Detect which cell encompasses the target text, then output its [X, Y] center coordinate. 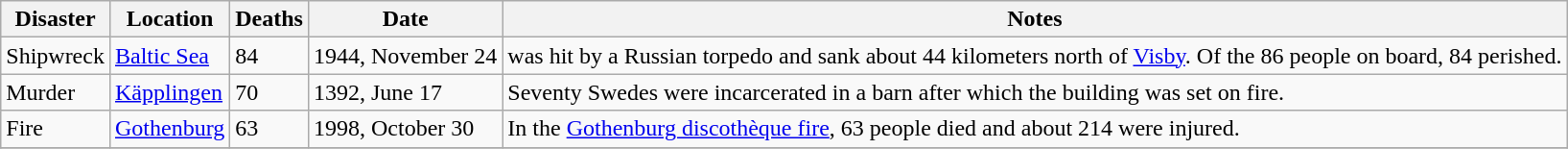
was hit by a Russian torpedo and sank about 44 kilometers north of Visby. Of the 86 people on board, 84 perished. [1035, 56]
1392, June 17 [405, 92]
Seventy Swedes were incarcerated in a barn after which the building was set on fire. [1035, 92]
70 [269, 92]
Deaths [269, 19]
1944, November 24 [405, 56]
In the Gothenburg discothèque fire, 63 people died and about 214 were injured. [1035, 129]
Disaster [56, 19]
Location [169, 19]
Baltic Sea [169, 56]
Fire [56, 129]
Shipwreck [56, 56]
Date [405, 19]
Notes [1035, 19]
Käpplingen [169, 92]
Murder [56, 92]
Gothenburg [169, 129]
1998, October 30 [405, 129]
84 [269, 56]
63 [269, 129]
